Output the [X, Y] coordinate of the center of the cell containing the given text.  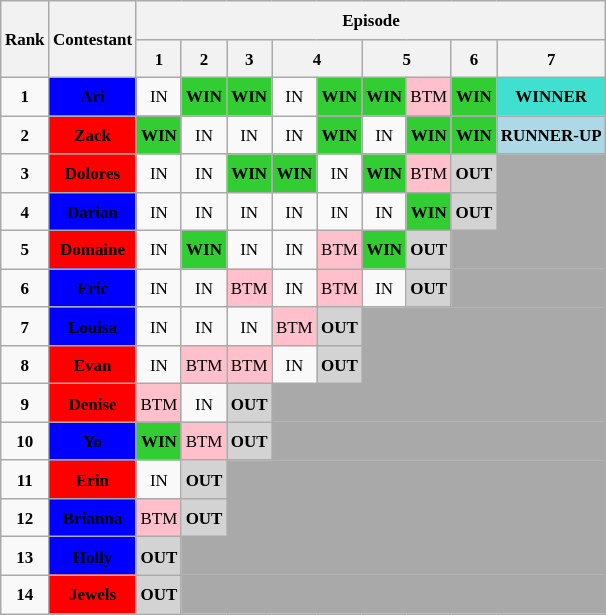
Erin [93, 480]
Brianna [93, 518]
11 [25, 480]
Louisa [93, 326]
Ari [93, 97]
10 [25, 441]
Yo [93, 441]
14 [25, 595]
Rank [25, 40]
13 [25, 556]
Zack [93, 135]
Darian [93, 212]
8 [25, 365]
Jewels [93, 595]
WINNER [550, 97]
9 [25, 403]
Eric [93, 288]
RUNNER-UP [550, 135]
Domaine [93, 250]
Dolores [93, 173]
Contestant [93, 40]
Holly [93, 556]
Denise [93, 403]
Evan [93, 365]
Episode [370, 20]
12 [25, 518]
